From the cell containing the given text, extract its center point as [X, Y] coordinate. 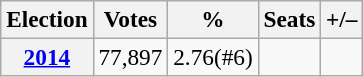
% [213, 19]
Votes [130, 19]
2014 [47, 57]
Seats [290, 19]
+/– [342, 19]
2.76(#6) [213, 57]
Election [47, 19]
77,897 [130, 57]
